Provide the (X, Y) coordinate of the cell's center where the given text is located.  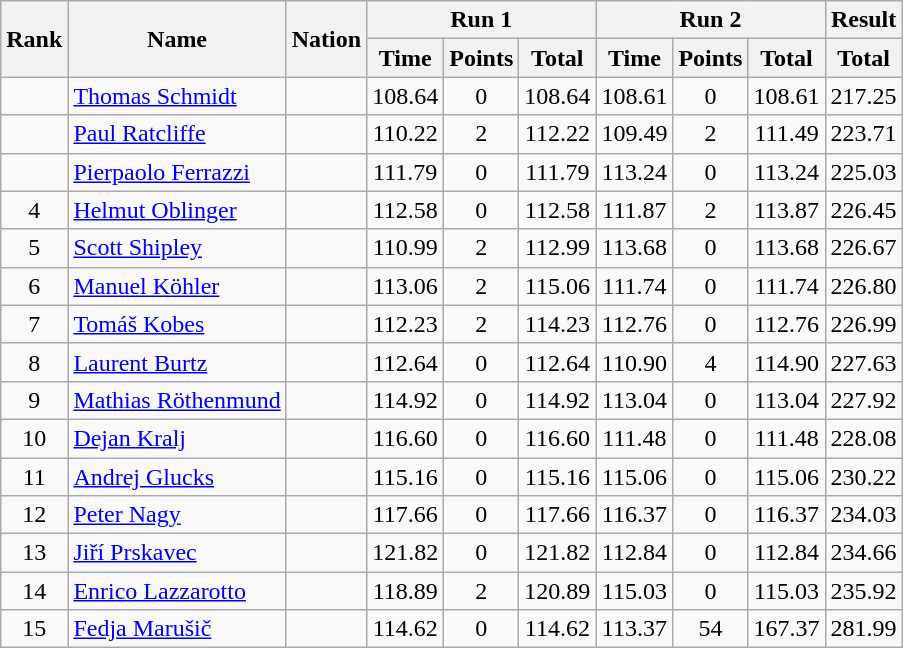
281.99 (864, 629)
234.66 (864, 553)
112.99 (558, 248)
226.67 (864, 248)
54 (710, 629)
Tomáš Kobes (177, 324)
118.89 (406, 591)
167.37 (786, 629)
Jiří Prskavec (177, 553)
Run 1 (482, 20)
Enrico Lazzarotto (177, 591)
Peter Nagy (177, 515)
Helmut Oblinger (177, 210)
110.22 (406, 134)
Scott Shipley (177, 248)
217.25 (864, 96)
227.92 (864, 400)
5 (34, 248)
Manuel Köhler (177, 286)
15 (34, 629)
112.22 (558, 134)
7 (34, 324)
110.99 (406, 248)
Andrej Glucks (177, 477)
226.99 (864, 324)
Mathias Röthenmund (177, 400)
109.49 (634, 134)
228.08 (864, 438)
235.92 (864, 591)
113.06 (406, 286)
223.71 (864, 134)
10 (34, 438)
226.80 (864, 286)
225.03 (864, 172)
Result (864, 20)
Name (177, 39)
113.87 (786, 210)
111.87 (634, 210)
9 (34, 400)
Run 2 (710, 20)
110.90 (634, 362)
13 (34, 553)
12 (34, 515)
112.23 (406, 324)
114.90 (786, 362)
Laurent Burtz (177, 362)
226.45 (864, 210)
113.37 (634, 629)
230.22 (864, 477)
Thomas Schmidt (177, 96)
Nation (326, 39)
111.49 (786, 134)
Fedja Marušič (177, 629)
Pierpaolo Ferrazzi (177, 172)
227.63 (864, 362)
8 (34, 362)
Paul Ratcliffe (177, 134)
11 (34, 477)
Rank (34, 39)
6 (34, 286)
120.89 (558, 591)
114.23 (558, 324)
234.03 (864, 515)
Dejan Kralj (177, 438)
14 (34, 591)
